Identify which cell holds the provided text, then report its (x, y) central coordinate. 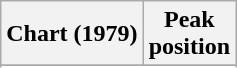
Chart (1979) (72, 34)
Peakposition (189, 34)
